Output the [X, Y] coordinate of the center of the cell containing the given text.  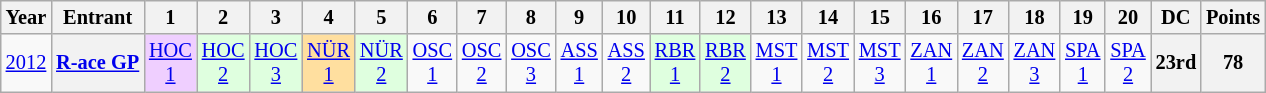
ASS1 [580, 63]
RBR1 [675, 63]
NÜR1 [328, 63]
OSC1 [432, 63]
SPA1 [1082, 63]
ZAN1 [931, 63]
OSC3 [530, 63]
Points [1233, 17]
1 [170, 17]
MST2 [828, 63]
RBR2 [725, 63]
8 [530, 17]
10 [626, 17]
20 [1128, 17]
Entrant [98, 17]
11 [675, 17]
Year [26, 17]
7 [482, 17]
78 [1233, 63]
HOC1 [170, 63]
16 [931, 17]
R-ace GP [98, 63]
HOC2 [224, 63]
17 [983, 17]
OSC2 [482, 63]
14 [828, 17]
19 [1082, 17]
MST1 [777, 63]
4 [328, 17]
MST3 [880, 63]
HOC3 [276, 63]
15 [880, 17]
NÜR2 [382, 63]
12 [725, 17]
ZAN3 [1035, 63]
2 [224, 17]
6 [432, 17]
23rd [1176, 63]
2012 [26, 63]
9 [580, 17]
18 [1035, 17]
SPA2 [1128, 63]
13 [777, 17]
ASS2 [626, 63]
ZAN2 [983, 63]
3 [276, 17]
DC [1176, 17]
5 [382, 17]
